Output the (X, Y) coordinate of the center of the cell containing the given text.  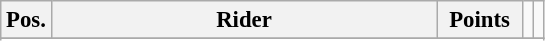
Rider (244, 20)
Pos. (26, 20)
Points (480, 20)
